Search for the cell housing the specified text and yield its [x, y] center coordinate. 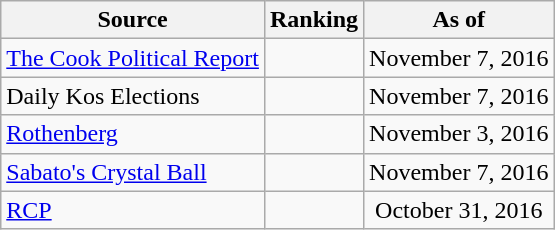
November 3, 2016 [459, 134]
RCP [133, 210]
Daily Kos Elections [133, 96]
Source [133, 20]
As of [459, 20]
Rothenberg [133, 134]
Ranking [314, 20]
October 31, 2016 [459, 210]
Sabato's Crystal Ball [133, 172]
The Cook Political Report [133, 58]
